For the text-containing cell, return its midpoint in (X, Y) coordinate format. 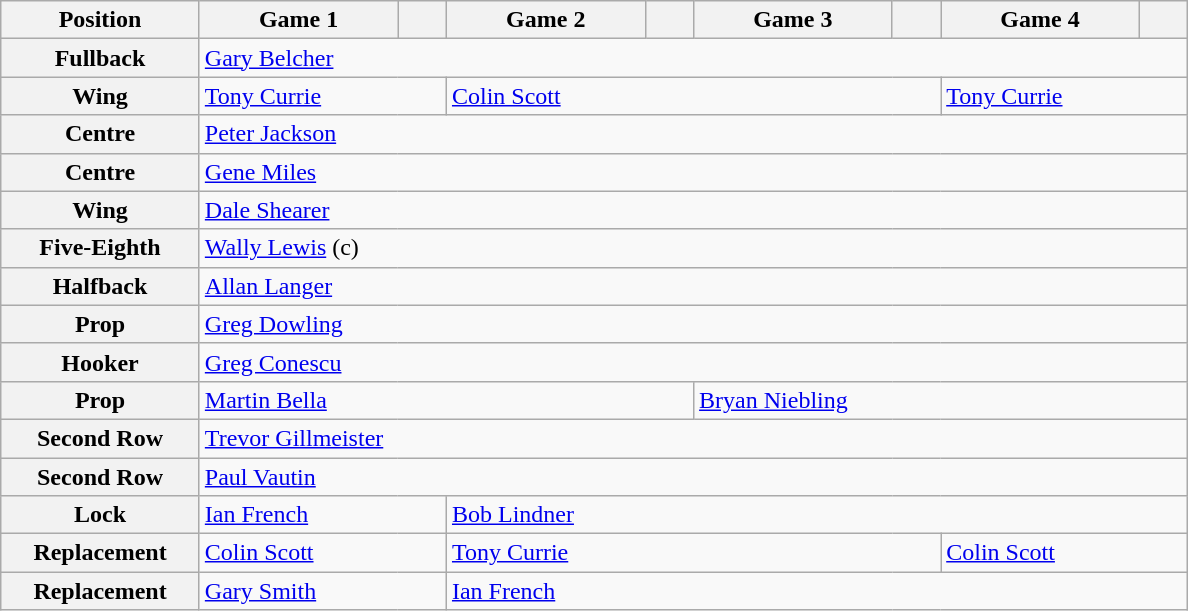
Fullback (100, 58)
Position (100, 20)
Halfback (100, 286)
Peter Jackson (693, 134)
Paul Vautin (693, 477)
Trevor Gillmeister (693, 438)
Allan Langer (693, 286)
Game 1 (298, 20)
Bob Lindner (816, 515)
Lock (100, 515)
Gary Smith (322, 591)
Game 3 (794, 20)
Dale Shearer (693, 210)
Game 4 (1040, 20)
Gene Miles (693, 172)
Five-Eighth (100, 248)
Greg Dowling (693, 324)
Hooker (100, 362)
Bryan Niebling (941, 400)
Martin Bella (446, 400)
Greg Conescu (693, 362)
Game 2 (546, 20)
Wally Lewis (c) (693, 248)
Gary Belcher (693, 58)
